Extract the (X, Y) coordinate from the center of the cell holding the provided text.  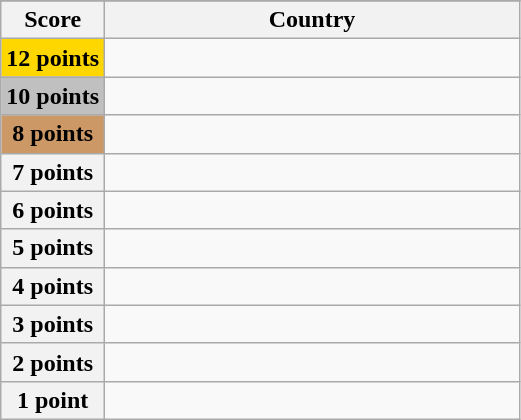
3 points (53, 324)
12 points (53, 58)
2 points (53, 362)
8 points (53, 134)
7 points (53, 172)
4 points (53, 286)
1 point (53, 400)
6 points (53, 210)
Country (312, 20)
Score (53, 20)
5 points (53, 248)
10 points (53, 96)
